Identify which cell holds the provided text, then report its (X, Y) central coordinate. 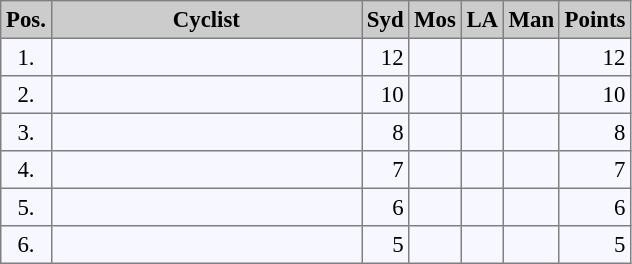
6. (26, 245)
Points (594, 20)
5. (26, 207)
Pos. (26, 20)
Cyclist (206, 20)
Mos (435, 20)
Man (531, 20)
2. (26, 95)
3. (26, 132)
4. (26, 170)
1. (26, 57)
Syd (386, 20)
LA (482, 20)
